Capture the cell that displays the provided text and extract its (X, Y) central coordinate. 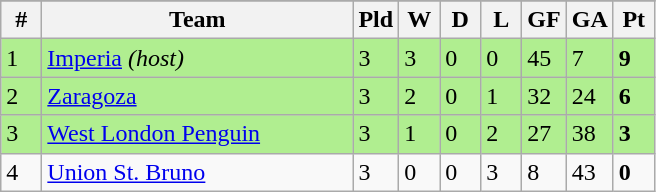
Team (198, 20)
# (22, 20)
43 (590, 172)
GA (590, 20)
Pld (376, 20)
4 (22, 172)
Union St. Bruno (198, 172)
38 (590, 134)
GF (544, 20)
7 (590, 58)
6 (634, 96)
L (502, 20)
Zaragoza (198, 96)
27 (544, 134)
D (460, 20)
9 (634, 58)
Pt (634, 20)
24 (590, 96)
Imperia (host) (198, 58)
32 (544, 96)
W (420, 20)
8 (544, 172)
West London Penguin (198, 134)
45 (544, 58)
